Return (X, Y) of the center of cell containing provided text 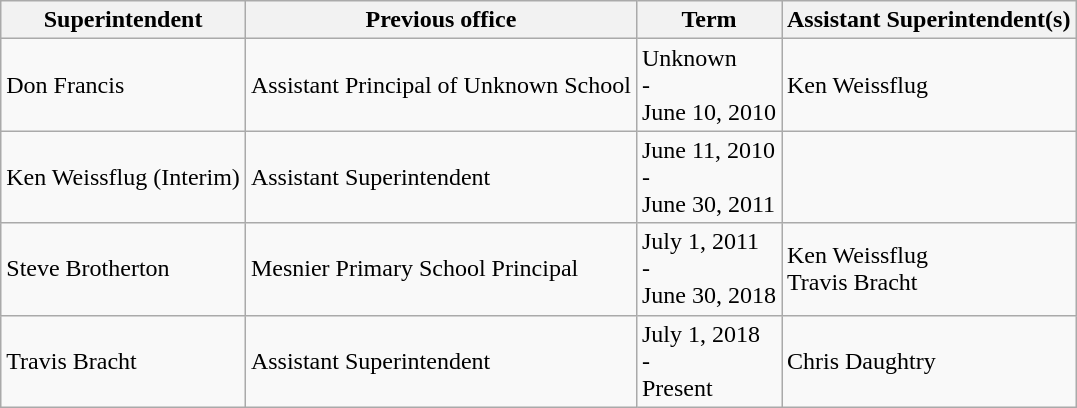
June 11, 2010-June 30, 2011 (708, 177)
Term (708, 20)
Travis Bracht (124, 361)
Chris Daughtry (929, 361)
Ken Weissflug (929, 85)
Mesnier Primary School Principal (440, 269)
Superintendent (124, 20)
Assistant Principal of Unknown School (440, 85)
July 1, 2018-Present (708, 361)
Ken Weissflug (Interim) (124, 177)
Don Francis (124, 85)
July 1, 2011-June 30, 2018 (708, 269)
Ken WeissflugTravis Bracht (929, 269)
Steve Brotherton (124, 269)
Unknown-June 10, 2010 (708, 85)
Previous office (440, 20)
Assistant Superintendent(s) (929, 20)
